Determine the [x, y] coordinate at the center of the cell enclosing the given text.  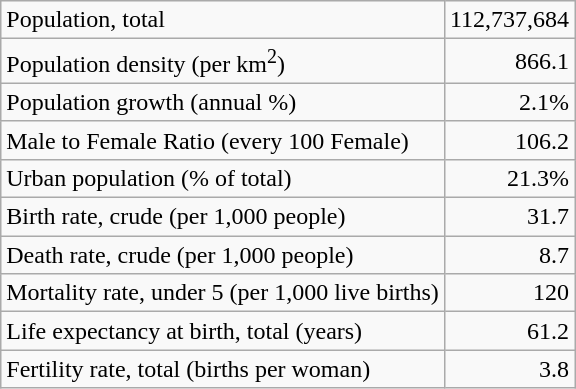
31.7 [509, 217]
21.3% [509, 178]
61.2 [509, 331]
Fertility rate, total (births per woman) [223, 369]
2.1% [509, 102]
Life expectancy at birth, total (years) [223, 331]
866.1 [509, 62]
Birth rate, crude (per 1,000 people) [223, 217]
3.8 [509, 369]
106.2 [509, 140]
8.7 [509, 255]
Urban population (% of total) [223, 178]
Population, total [223, 20]
Male to Female Ratio (every 100 Female) [223, 140]
Mortality rate, under 5 (per 1,000 live births) [223, 293]
120 [509, 293]
Population growth (annual %) [223, 102]
Death rate, crude (per 1,000 people) [223, 255]
112,737,684 [509, 20]
Population density (per km2) [223, 62]
